Identify which cell holds the provided text, then report its [x, y] central coordinate. 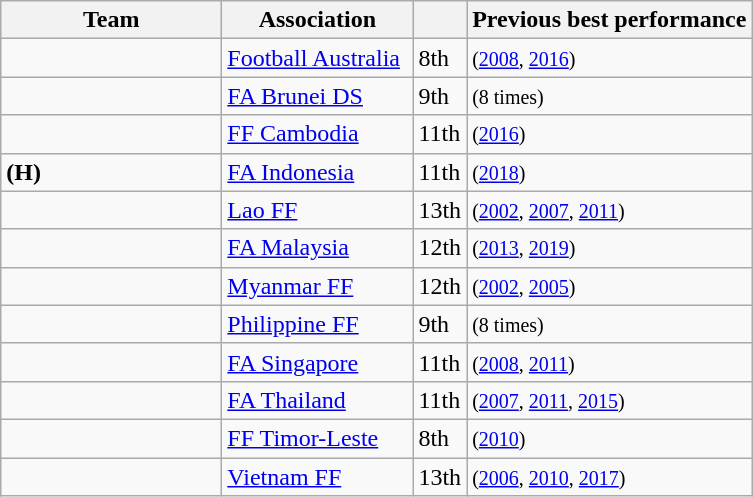
(2010) [610, 438]
Vietnam FF [318, 477]
(2006, 2010, 2017) [610, 477]
FF Timor-Leste [318, 438]
FA Thailand [318, 400]
(H) [112, 172]
(2007, 2011, 2015) [610, 400]
Philippine FF [318, 324]
Association [318, 20]
Football Australia [318, 58]
Previous best performance [610, 20]
FF Cambodia [318, 134]
FA Brunei DS [318, 96]
FA Indonesia [318, 172]
(2008, 2011) [610, 362]
(2008, 2016) [610, 58]
(2018) [610, 172]
(2013, 2019) [610, 248]
Team [112, 20]
Lao FF [318, 210]
Myanmar FF [318, 286]
FA Malaysia [318, 248]
(2016) [610, 134]
FA Singapore [318, 362]
(2002, 2007, 2011) [610, 210]
(2002, 2005) [610, 286]
